Determine the (x, y) coordinate at the center of the cell enclosing the given text.  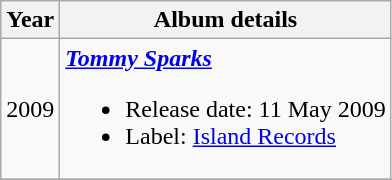
2009 (30, 109)
Year (30, 20)
Tommy SparksRelease date: 11 May 2009Label: Island Records (226, 109)
Album details (226, 20)
